Pinpoint the cell where the given text exists, returning its [x, y] midpoint coordinate. 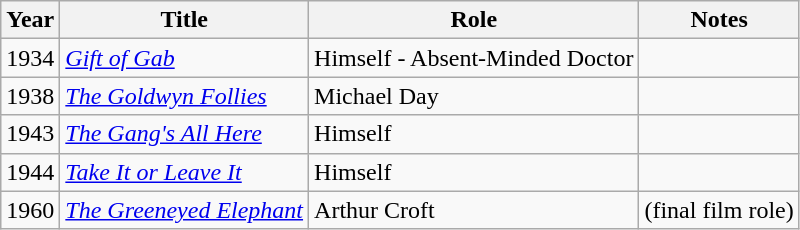
The Gang's All Here [184, 134]
Role [474, 20]
Notes [719, 20]
1943 [30, 134]
Title [184, 20]
1960 [30, 210]
Gift of Gab [184, 58]
1944 [30, 172]
Year [30, 20]
Michael Day [474, 96]
The Goldwyn Follies [184, 96]
1938 [30, 96]
1934 [30, 58]
Arthur Croft [474, 210]
(final film role) [719, 210]
Take It or Leave It [184, 172]
Himself - Absent-Minded Doctor [474, 58]
The Greeneyed Elephant [184, 210]
